Output the [x, y] coordinate of the center of the cell containing the given text.  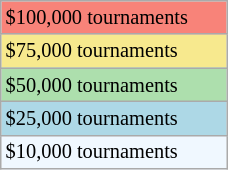
$75,000 tournaments [114, 51]
$100,000 tournaments [114, 17]
$25,000 tournaments [114, 118]
$50,000 tournaments [114, 85]
$10,000 tournaments [114, 152]
